Return the [X, Y] coordinate for the center point of the cell that contains the specified text.  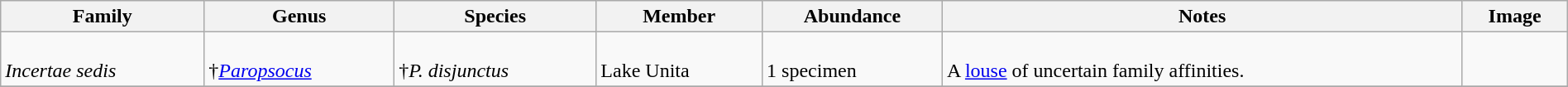
Image [1515, 17]
Species [495, 17]
1 specimen [853, 60]
Family [103, 17]
Notes [1202, 17]
†P. disjunctus [495, 60]
Incertae sedis [103, 60]
Genus [299, 17]
†Paropsocus [299, 60]
Lake Unita [680, 60]
Member [680, 17]
A louse of uncertain family affinities. [1202, 60]
Abundance [853, 17]
